Output the [x, y] coordinate of the center of the cell containing the given text.  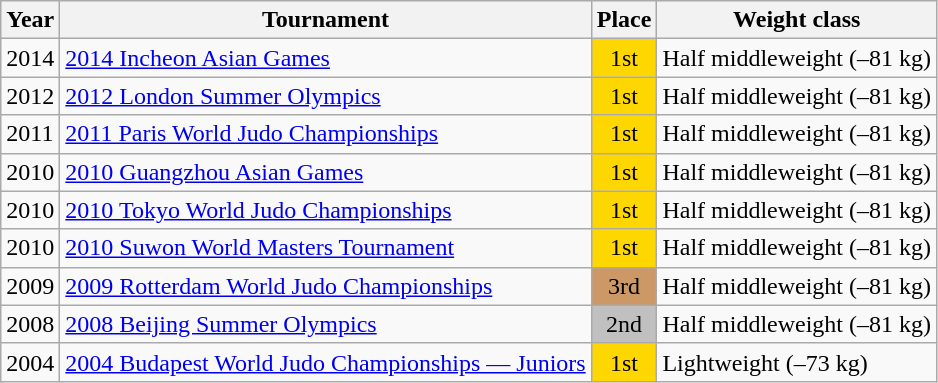
2010 Guangzhou Asian Games [326, 172]
2009 Rotterdam World Judo Championships [326, 286]
Tournament [326, 20]
2nd [624, 324]
2011 [30, 134]
2004 Budapest World Judo Championships — Juniors [326, 362]
2004 [30, 362]
3rd [624, 286]
2011 Paris World Judo Championships [326, 134]
2014 [30, 58]
2010 Suwon World Masters Tournament [326, 248]
2008 Beijing Summer Olympics [326, 324]
2008 [30, 324]
Year [30, 20]
2012 London Summer Olympics [326, 96]
Weight class [797, 20]
2012 [30, 96]
Place [624, 20]
2009 [30, 286]
2014 Incheon Asian Games [326, 58]
Lightweight (–73 kg) [797, 362]
2010 Tokyo World Judo Championships [326, 210]
